Scan for the cell matching the given text and deliver its [x, y] coordinate at center. 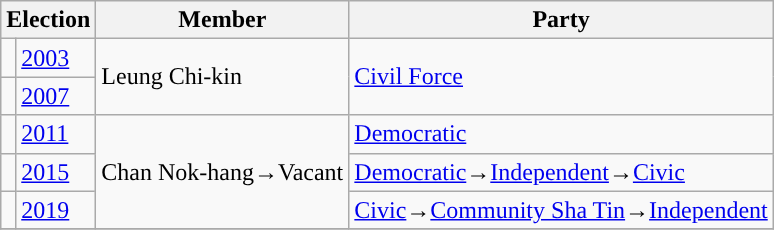
2011 [56, 134]
Leung Chi-kin [222, 77]
Chan Nok-hang→Vacant [222, 172]
2019 [56, 210]
Civil Force [561, 77]
2015 [56, 172]
Election [48, 20]
Democratic [561, 134]
Civic→Community Sha Tin→Independent [561, 210]
Democratic→Independent→Civic [561, 172]
Party [561, 20]
2007 [56, 96]
Member [222, 20]
2003 [56, 58]
